Provide the [X, Y] coordinate of the cell's center where the given text is located.  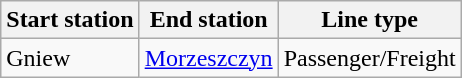
Line type [370, 20]
Morzeszczyn [208, 58]
End station [208, 20]
Passenger/Freight [370, 58]
Start station [70, 20]
Gniew [70, 58]
